Locate the cell with the specified text and output its (X, Y) center coordinate. 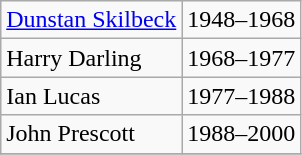
1968–1977 (242, 58)
1988–2000 (242, 134)
John Prescott (92, 134)
Dunstan Skilbeck (92, 20)
Harry Darling (92, 58)
1948–1968 (242, 20)
1977–1988 (242, 96)
Ian Lucas (92, 96)
